Detect which cell encompasses the target text, then output its [X, Y] center coordinate. 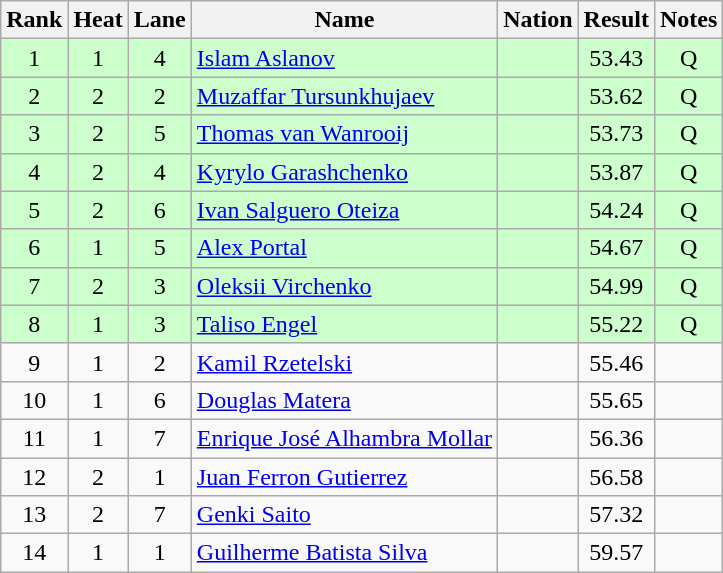
Result [616, 20]
Douglas Matera [344, 400]
56.58 [616, 477]
Nation [538, 20]
57.32 [616, 515]
55.22 [616, 324]
Heat [98, 20]
Genki Saito [344, 515]
Muzaffar Tursunkhujaev [344, 96]
Alex Portal [344, 248]
54.99 [616, 286]
Guilherme Batista Silva [344, 553]
Notes [688, 20]
13 [34, 515]
Taliso Engel [344, 324]
9 [34, 362]
14 [34, 553]
8 [34, 324]
Oleksii Virchenko [344, 286]
Juan Ferron Gutierrez [344, 477]
59.57 [616, 553]
Islam Aslanov [344, 58]
55.46 [616, 362]
55.65 [616, 400]
53.62 [616, 96]
Kamil Rzetelski [344, 362]
11 [34, 438]
53.73 [616, 134]
Thomas van Wanrooij [344, 134]
54.67 [616, 248]
Ivan Salguero Oteiza [344, 210]
Kyrylo Garashchenko [344, 172]
56.36 [616, 438]
Enrique José Alhambra Mollar [344, 438]
Lane [160, 20]
Name [344, 20]
12 [34, 477]
53.43 [616, 58]
53.87 [616, 172]
10 [34, 400]
Rank [34, 20]
54.24 [616, 210]
